For the text-containing cell, return its midpoint in (x, y) coordinate format. 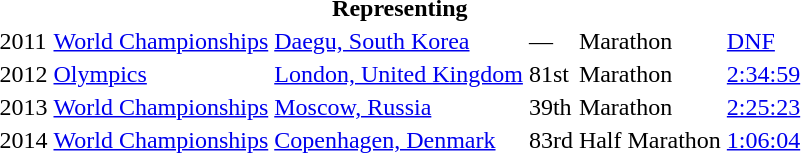
London, United Kingdom (399, 74)
2:34:59 (763, 74)
Daegu, South Korea (399, 41)
Moscow, Russia (399, 107)
2:25:23 (763, 107)
Olympics (161, 74)
— (550, 41)
39th (550, 107)
81st (550, 74)
DNF (763, 41)
